Provide the (x, y) coordinate of the cell's center where the given text is located.  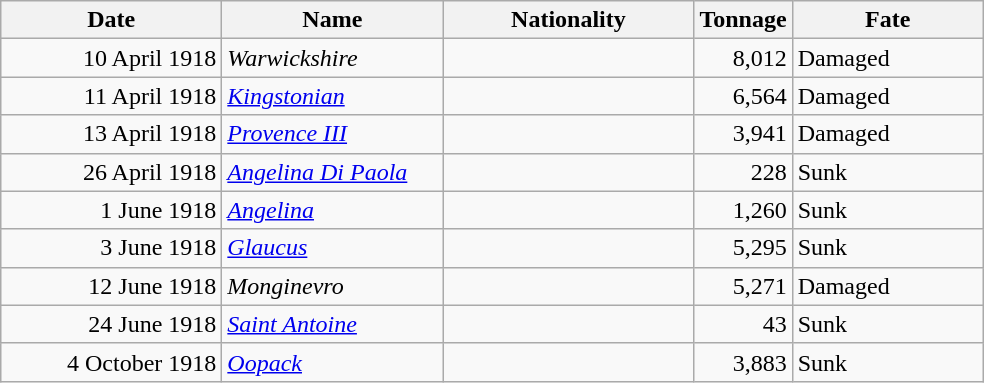
Date (112, 20)
Warwickshire (332, 58)
Tonnage (743, 20)
Oopack (332, 362)
3,883 (743, 362)
Kingstonian (332, 96)
11 April 1918 (112, 96)
26 April 1918 (112, 172)
13 April 1918 (112, 134)
24 June 1918 (112, 324)
1 June 1918 (112, 210)
Angelina Di Paola (332, 172)
Monginevro (332, 286)
5,271 (743, 286)
Saint Antoine (332, 324)
4 October 1918 (112, 362)
Provence III (332, 134)
3,941 (743, 134)
12 June 1918 (112, 286)
Glaucus (332, 248)
Angelina (332, 210)
Nationality (568, 20)
228 (743, 172)
43 (743, 324)
5,295 (743, 248)
8,012 (743, 58)
Fate (888, 20)
3 June 1918 (112, 248)
10 April 1918 (112, 58)
6,564 (743, 96)
Name (332, 20)
1,260 (743, 210)
